Return (x, y) of the center of cell containing provided text 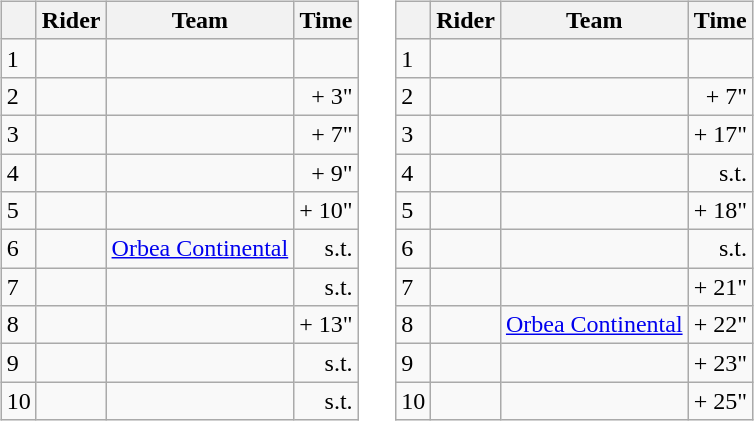
+ 3" (326, 96)
+ 17" (720, 134)
+ 23" (720, 363)
+ 18" (720, 211)
+ 21" (720, 287)
+ 9" (326, 173)
+ 10" (326, 211)
+ 22" (720, 325)
+ 25" (720, 401)
+ 13" (326, 325)
